For the text-containing cell, return its midpoint in (x, y) coordinate format. 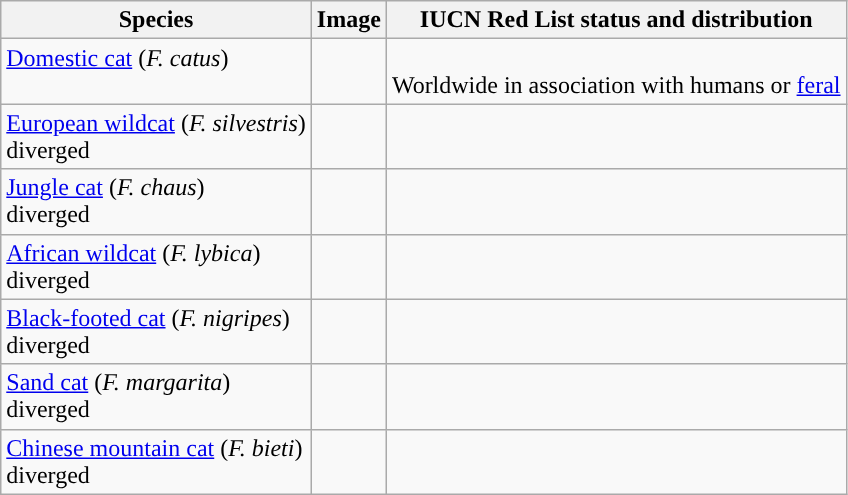
African wildcat (F. lybica) diverged (156, 266)
Worldwide in association with humans or feral (616, 72)
Species (156, 20)
Jungle cat (F. chaus) diverged (156, 202)
Domestic cat (F. catus) (156, 72)
IUCN Red List status and distribution (616, 20)
Black-footed cat (F. nigripes) diverged (156, 332)
Chinese mountain cat (F. bieti) diverged (156, 462)
European wildcat (F. silvestris) diverged (156, 136)
Image (348, 20)
Sand cat (F. margarita) diverged (156, 396)
